For the text-containing cell, return its midpoint in (X, Y) coordinate format. 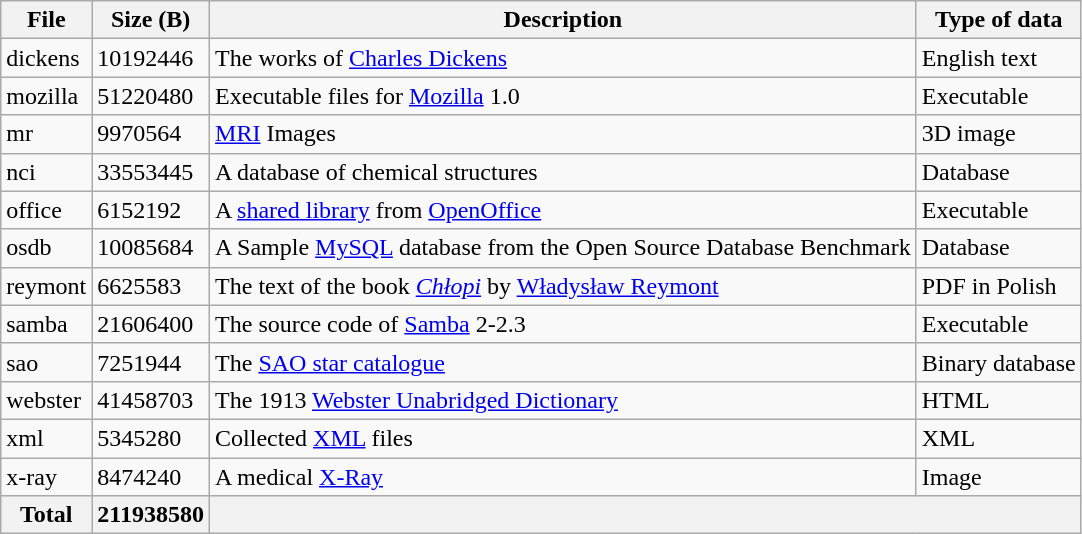
The text of the book Chłopi by Władysław Reymont (564, 286)
English text (998, 58)
Type of data (998, 20)
webster (46, 400)
A shared library from OpenOffice (564, 210)
Description (564, 20)
XML (998, 438)
sao (46, 362)
21606400 (151, 324)
File (46, 20)
A Sample MySQL database from the Open Source Database Benchmark (564, 248)
office (46, 210)
The SAO star catalogue (564, 362)
mr (46, 134)
The 1913 Webster Unabridged Dictionary (564, 400)
5345280 (151, 438)
6152192 (151, 210)
8474240 (151, 477)
osdb (46, 248)
nci (46, 172)
Size (B) (151, 20)
samba (46, 324)
x-ray (46, 477)
Executable files for Mozilla 1.0 (564, 96)
Total (46, 515)
A database of chemical structures (564, 172)
MRI Images (564, 134)
mozilla (46, 96)
41458703 (151, 400)
HTML (998, 400)
9970564 (151, 134)
PDF in Polish (998, 286)
6625583 (151, 286)
10085684 (151, 248)
A medical X-Ray (564, 477)
xml (46, 438)
211938580 (151, 515)
dickens (46, 58)
Image (998, 477)
Collected XML files (564, 438)
The works of Charles Dickens (564, 58)
3D image (998, 134)
51220480 (151, 96)
reymont (46, 286)
Binary database (998, 362)
33553445 (151, 172)
The source code of Samba 2‑2.3 (564, 324)
10192446 (151, 58)
7251944 (151, 362)
